Provide the [X, Y] coordinate of the cell's center where the given text is located.  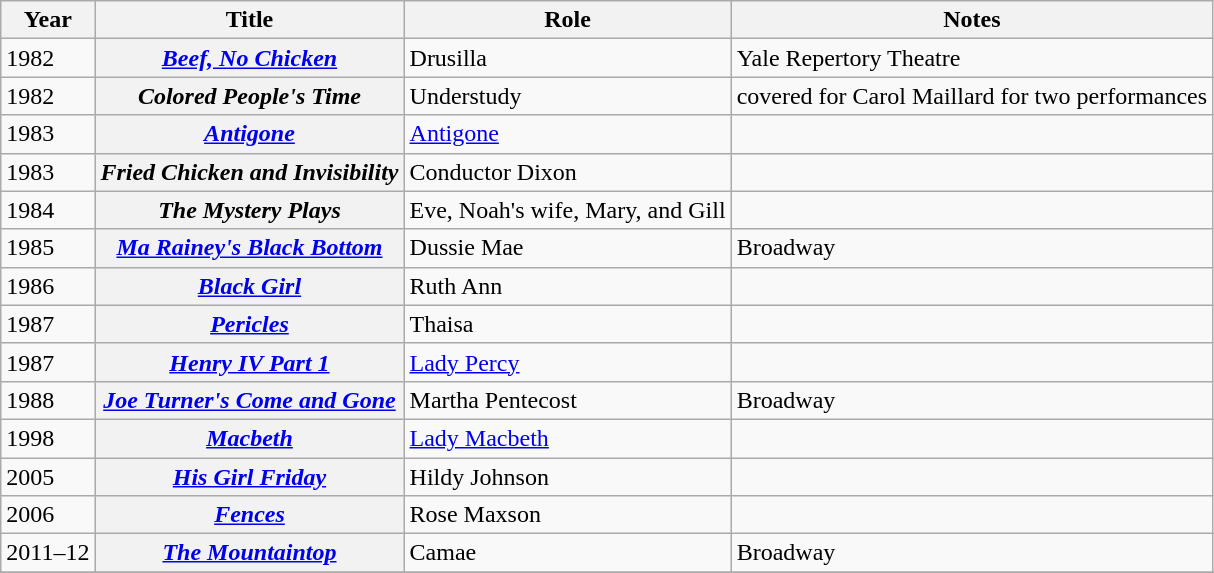
Year [48, 20]
Fried Chicken and Invisibility [250, 172]
The Mountaintop [250, 553]
2006 [48, 515]
1984 [48, 210]
Martha Pentecost [568, 400]
Dussie Mae [568, 248]
Beef, No Chicken [250, 58]
2011–12 [48, 553]
Fences [250, 515]
Macbeth [250, 438]
1986 [48, 286]
Hildy Johnson [568, 477]
Notes [972, 20]
Joe Turner's Come and Gone [250, 400]
Thaisa [568, 324]
Conductor Dixon [568, 172]
1998 [48, 438]
1988 [48, 400]
covered for Carol Maillard for two performances [972, 96]
Ma Rainey's Black Bottom [250, 248]
Eve, Noah's wife, Mary, and Gill [568, 210]
2005 [48, 477]
Henry IV Part 1 [250, 362]
Drusilla [568, 58]
Camae [568, 553]
Lady Percy [568, 362]
Black Girl [250, 286]
The Mystery Plays [250, 210]
Pericles [250, 324]
Title [250, 20]
Ruth Ann [568, 286]
Role [568, 20]
Understudy [568, 96]
Colored People's Time [250, 96]
Rose Maxson [568, 515]
Lady Macbeth [568, 438]
1985 [48, 248]
Yale Repertory Theatre [972, 58]
His Girl Friday [250, 477]
